Find where the given text appears and provide that cell's center as [X, Y] coordinate. 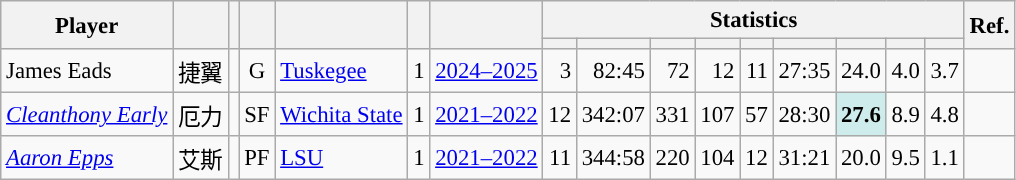
72 [672, 71]
20.0 [861, 158]
LSU [342, 158]
G [257, 71]
James Eads [87, 71]
4.0 [906, 71]
31:21 [804, 158]
Statistics [754, 20]
1.1 [944, 158]
27:35 [804, 71]
Wichita State [342, 115]
捷翼 [201, 71]
82:45 [613, 71]
Aaron Epps [87, 158]
4.8 [944, 115]
3 [560, 71]
28:30 [804, 115]
220 [672, 158]
24.0 [861, 71]
344:58 [613, 158]
3.7 [944, 71]
厄力 [201, 115]
Ref. [989, 25]
107 [718, 115]
104 [718, 158]
Cleanthony Early [87, 115]
Tuskegee [342, 71]
艾斯 [201, 158]
Player [87, 25]
9.5 [906, 158]
8.9 [906, 115]
PF [257, 158]
27.6 [861, 115]
2024–2025 [486, 71]
57 [756, 115]
SF [257, 115]
331 [672, 115]
342:07 [613, 115]
